Capture the cell that displays the provided text and extract its (X, Y) central coordinate. 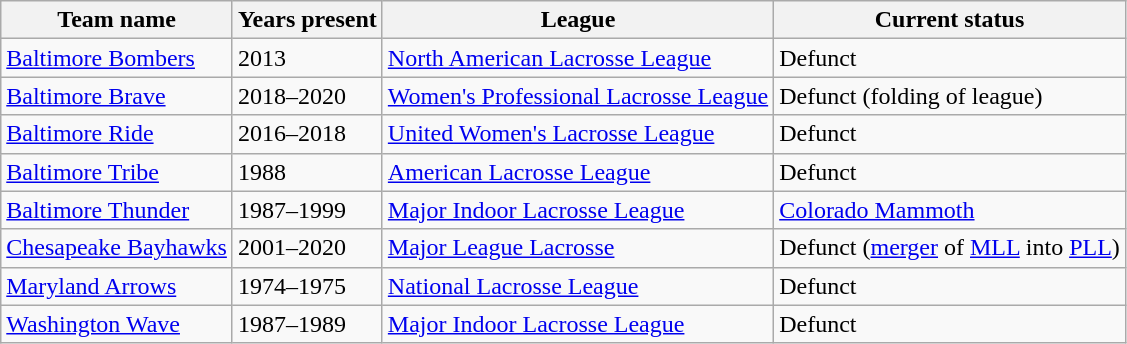
North American Lacrosse League (578, 58)
Women's Professional Lacrosse League (578, 96)
Washington Wave (117, 324)
Baltimore Thunder (117, 210)
Baltimore Tribe (117, 172)
2016–2018 (307, 134)
United Women's Lacrosse League (578, 134)
2013 (307, 58)
2018–2020 (307, 96)
American Lacrosse League (578, 172)
Team name (117, 20)
1987–1989 (307, 324)
Defunct (merger of MLL into PLL) (950, 248)
National Lacrosse League (578, 286)
Defunct (folding of league) (950, 96)
Years present (307, 20)
Current status (950, 20)
1974–1975 (307, 286)
Baltimore Brave (117, 96)
Maryland Arrows (117, 286)
1988 (307, 172)
2001–2020 (307, 248)
League (578, 20)
Major League Lacrosse (578, 248)
Baltimore Ride (117, 134)
1987–1999 (307, 210)
Baltimore Bombers (117, 58)
Colorado Mammoth (950, 210)
Chesapeake Bayhawks (117, 248)
